Extract the (X, Y) coordinate from the center of the cell holding the provided text.  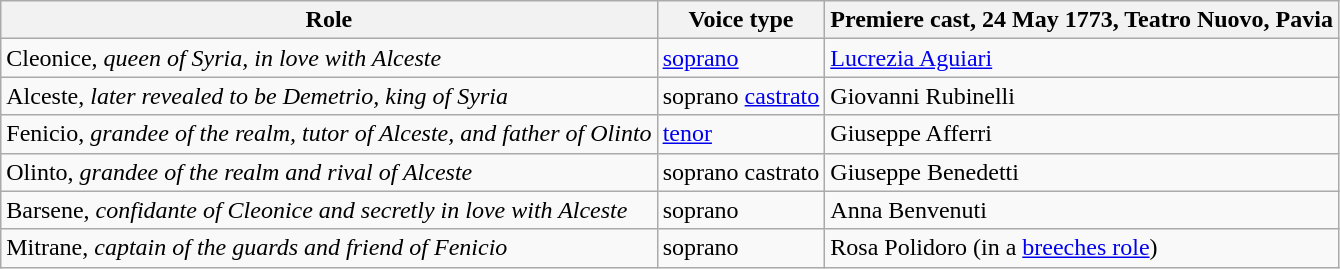
Voice type (741, 20)
Mitrane, captain of the guards and friend of Fenicio (329, 248)
Premiere cast, 24 May 1773, Teatro Nuovo, Pavia (1082, 20)
Fenicio, grandee of the realm, tutor of Alceste, and father of Olinto (329, 134)
Barsene, confidante of Cleonice and secretly in love with Alceste (329, 210)
Giuseppe Afferri (1082, 134)
tenor (741, 134)
Anna Benvenuti (1082, 210)
Giovanni Rubinelli (1082, 96)
Lucrezia Aguiari (1082, 58)
Rosa Polidoro (in a breeches role) (1082, 248)
Alceste, later revealed to be Demetrio, king of Syria (329, 96)
Giuseppe Benedetti (1082, 172)
Role (329, 20)
Olinto, grandee of the realm and rival of Alceste (329, 172)
Cleonice, queen of Syria, in love with Alceste (329, 58)
